Determine the [X, Y] coordinate at the center of the cell enclosing the given text.  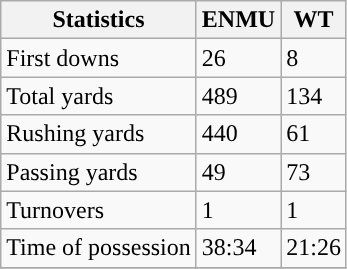
WT [314, 20]
Total yards [99, 96]
61 [314, 134]
Rushing yards [99, 134]
Passing yards [99, 172]
134 [314, 96]
49 [238, 172]
8 [314, 58]
26 [238, 58]
First downs [99, 58]
38:34 [238, 248]
73 [314, 172]
440 [238, 134]
Turnovers [99, 210]
Statistics [99, 20]
21:26 [314, 248]
ENMU [238, 20]
489 [238, 96]
Time of possession [99, 248]
